Locate the cell with the specified text and output its [X, Y] center coordinate. 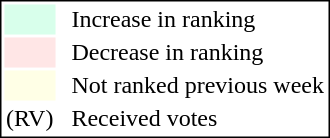
Decrease in ranking [198, 53]
Not ranked previous week [198, 85]
Received votes [198, 119]
Increase in ranking [198, 19]
(RV) [29, 119]
